Capture the cell that displays the provided text and extract its [x, y] central coordinate. 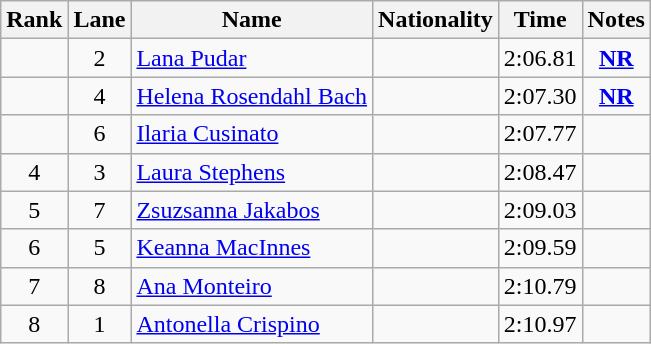
2:07.77 [540, 134]
Lane [100, 20]
Helena Rosendahl Bach [252, 96]
Laura Stephens [252, 172]
1 [100, 324]
Time [540, 20]
2:10.97 [540, 324]
2:06.81 [540, 58]
2 [100, 58]
3 [100, 172]
Ilaria Cusinato [252, 134]
2:10.79 [540, 286]
2:09.59 [540, 248]
Zsuzsanna Jakabos [252, 210]
Notes [616, 20]
Keanna MacInnes [252, 248]
Name [252, 20]
Lana Pudar [252, 58]
2:07.30 [540, 96]
Rank [34, 20]
2:08.47 [540, 172]
Nationality [436, 20]
2:09.03 [540, 210]
Antonella Crispino [252, 324]
Ana Monteiro [252, 286]
